From the cell containing the given text, extract its center point as (X, Y) coordinate. 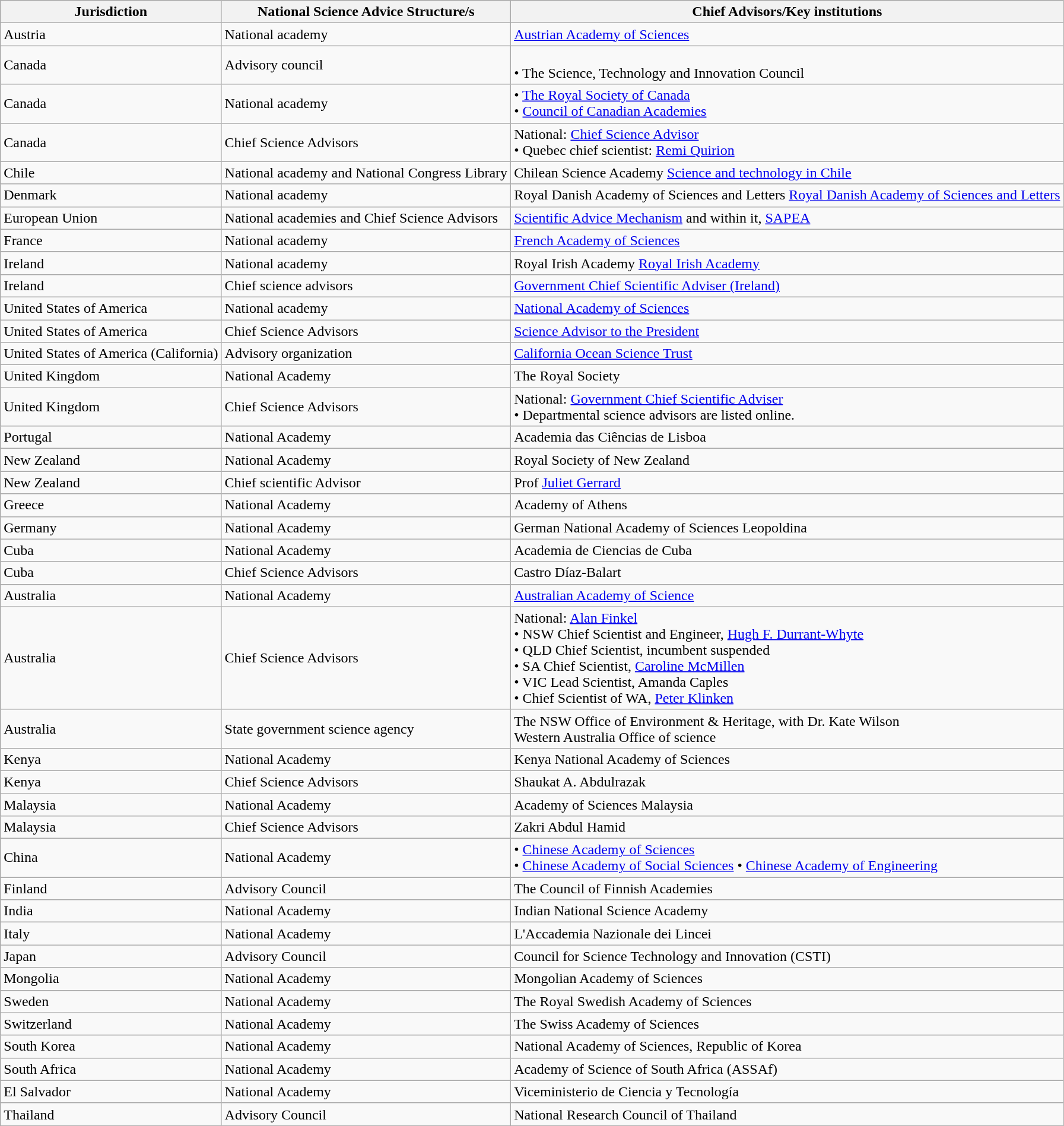
Government Chief Scientific Adviser (Ireland) (787, 286)
China (111, 858)
The Royal Swedish Academy of Sciences (787, 1001)
National academies and Chief Science Advisors (366, 218)
Academia de Ciencias de Cuba (787, 550)
Academy of Athens (787, 505)
Australian Academy of Science (787, 595)
Finland (111, 889)
Chief scientific Advisor (366, 483)
Scientific Advice Mechanism and within it, SAPEA (787, 218)
Royal Danish Academy of Sciences and Letters Royal Danish Academy of Sciences and Letters (787, 195)
Sweden (111, 1001)
Shaukat A. Abdulrazak (787, 782)
Royal Irish Academy Royal Irish Academy (787, 263)
Jurisdiction (111, 12)
Chile (111, 173)
The Council of Finnish Academies (787, 889)
The Swiss Academy of Sciences (787, 1024)
National: Chief Science Advisor• Quebec chief scientist: Remi Quirion (787, 142)
L'Accademia Nazionale dei Lincei (787, 934)
Mongolian Academy of Sciences (787, 979)
Chilean Science Academy Science and technology in Chile (787, 173)
National Academy of Sciences (787, 308)
Council for Science Technology and Innovation (CSTI) (787, 956)
United States of America (California) (111, 354)
National Science Advice Structure/s (366, 12)
State government science agency (366, 729)
El Salvador (111, 1092)
German National Academy of Sciences Leopoldina (787, 528)
Academy of Sciences Malaysia (787, 804)
Greece (111, 505)
European Union (111, 218)
Indian National Science Academy (787, 911)
Germany (111, 528)
Austria (111, 34)
National: Government Chief Scientific Adviser• Departmental science advisors are listed online. (787, 407)
Chief Advisors/Key institutions (787, 12)
Advisory council (366, 65)
Portugal (111, 437)
Viceministerio de Ciencia y Tecnología (787, 1092)
Japan (111, 956)
Zakri Abdul Hamid (787, 827)
The Royal Society (787, 376)
National academy and National Congress Library (366, 173)
Italy (111, 934)
Royal Society of New Zealand (787, 460)
The NSW Office of Environment & Heritage, with Dr. Kate WilsonWestern Australia Office of science (787, 729)
Academia das Ciências de Lisboa (787, 437)
National Academy of Sciences, Republic of Korea (787, 1046)
France (111, 240)
Kenya National Academy of Sciences (787, 759)
India (111, 911)
Chief science advisors (366, 286)
California Ocean Science Trust (787, 354)
Advisory organization (366, 354)
Science Advisor to the President (787, 331)
Austrian Academy of Sciences (787, 34)
Switzerland (111, 1024)
Denmark (111, 195)
Thailand (111, 1114)
• Chinese Academy of Sciences• Chinese Academy of Social Sciences • Chinese Academy of Engineering (787, 858)
National Research Council of Thailand (787, 1114)
Mongolia (111, 979)
• The Royal Society of Canada• Council of Canadian Academies (787, 103)
Academy of Science of South Africa (ASSAf) (787, 1069)
• The Science, Technology and Innovation Council (787, 65)
French Academy of Sciences (787, 240)
South Korea (111, 1046)
South Africa (111, 1069)
Castro Díaz-Balart (787, 573)
Prof Juliet Gerrard (787, 483)
